Identify which cell holds the provided text, then report its (x, y) central coordinate. 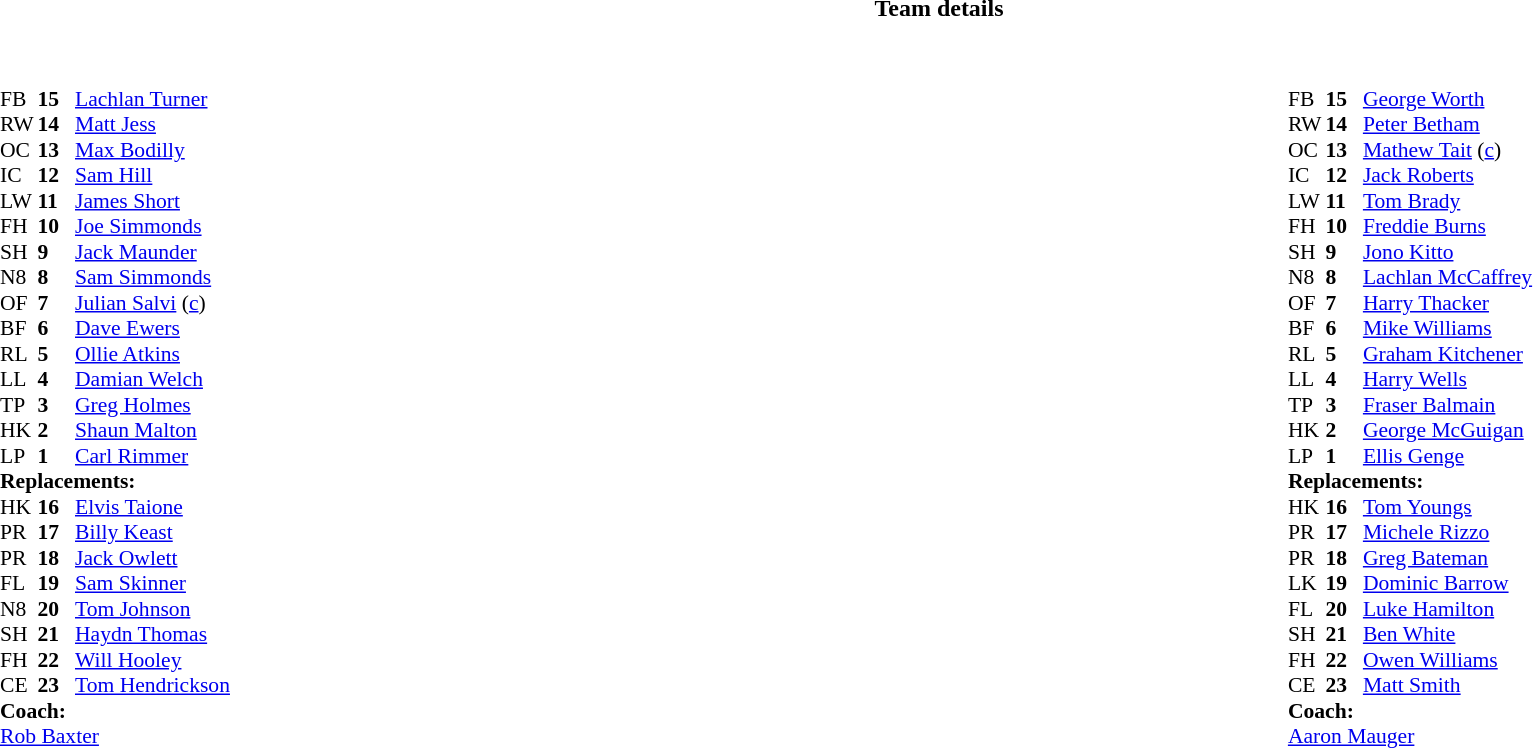
Matt Smith (1448, 685)
Luke Hamilton (1448, 609)
Jack Maunder (152, 252)
Will Hooley (152, 660)
Fraser Balmain (1448, 405)
George McGuigan (1448, 431)
Jack Roberts (1448, 175)
Joe Simmonds (152, 227)
Greg Holmes (152, 405)
Tom Hendrickson (152, 685)
LK (1307, 583)
Dave Ewers (152, 329)
Ben White (1448, 635)
Owen Williams (1448, 660)
Haydn Thomas (152, 635)
Shaun Malton (152, 431)
Jono Kitto (1448, 252)
Dominic Barrow (1448, 583)
Sam Skinner (152, 583)
Matt Jess (152, 125)
Harry Thacker (1448, 303)
Tom Johnson (152, 609)
Billy Keast (152, 533)
Lachlan Turner (152, 99)
Mathew Tait (c) (1448, 150)
Julian Salvi (c) (152, 303)
Tom Brady (1448, 201)
Elvis Taione (152, 507)
Max Bodilly (152, 150)
Jack Owlett (152, 558)
Graham Kitchener (1448, 354)
Greg Bateman (1448, 558)
Lachlan McCaffrey (1448, 277)
James Short (152, 201)
Tom Youngs (1448, 507)
Ellis Genge (1448, 456)
Harry Wells (1448, 379)
George Worth (1448, 99)
Michele Rizzo (1448, 533)
Sam Simmonds (152, 277)
Peter Betham (1448, 125)
Damian Welch (152, 379)
Ollie Atkins (152, 354)
Mike Williams (1448, 329)
Carl Rimmer (152, 456)
Sam Hill (152, 175)
Freddie Burns (1448, 227)
